For the text-containing cell, return its midpoint in (x, y) coordinate format. 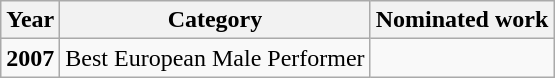
Best European Male Performer (215, 58)
Year (30, 20)
Nominated work (462, 20)
2007 (30, 58)
Category (215, 20)
